Provide the (x, y) coordinate of the cell's center where the given text is located.  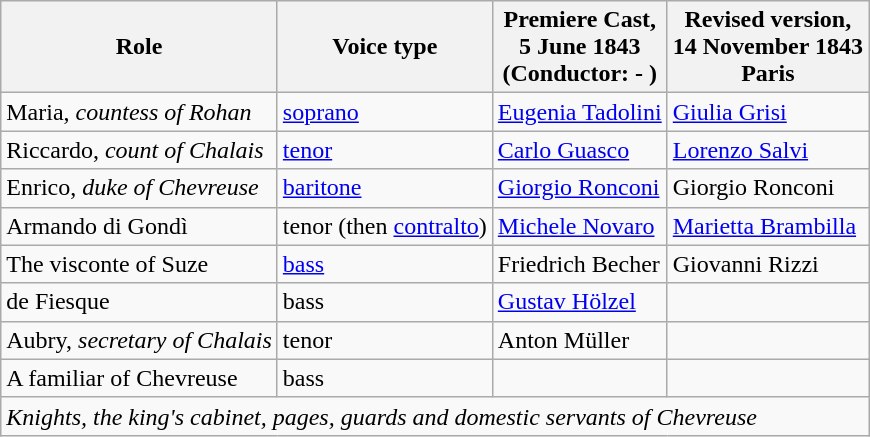
Eugenia Tadolini (580, 112)
Giulia Grisi (768, 112)
Premiere Cast,5 June 1843(Conductor: - ) (580, 47)
de Fiesque (140, 302)
Michele Novaro (580, 226)
Anton Müller (580, 340)
Lorenzo Salvi (768, 150)
A familiar of Chevreuse (140, 378)
tenor (then contralto) (384, 226)
Aubry, secretary of Chalais (140, 340)
Giovanni Rizzi (768, 264)
Role (140, 47)
Friedrich Becher (580, 264)
Revised version,14 November 1843Paris (768, 47)
Riccardo, count of Chalais (140, 150)
Maria, countess of Rohan (140, 112)
Voice type (384, 47)
Knights, the king's cabinet, pages, guards and domestic servants of Chevreuse (435, 416)
soprano (384, 112)
Gustav Hölzel (580, 302)
Enrico, duke of Chevreuse (140, 188)
Marietta Brambilla (768, 226)
Carlo Guasco (580, 150)
The visconte of Suze (140, 264)
baritone (384, 188)
Armando di Gondì (140, 226)
